Provide the [x, y] coordinate of the cell's center where the given text is located.  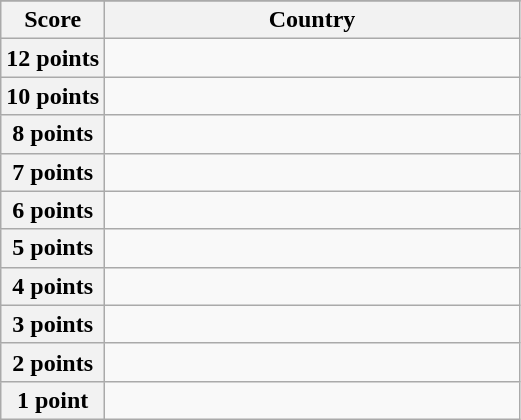
Score [53, 20]
2 points [53, 362]
6 points [53, 210]
12 points [53, 58]
7 points [53, 172]
1 point [53, 400]
Country [312, 20]
10 points [53, 96]
8 points [53, 134]
3 points [53, 324]
4 points [53, 286]
5 points [53, 248]
